Extract the (X, Y) coordinate from the center of the cell holding the provided text.  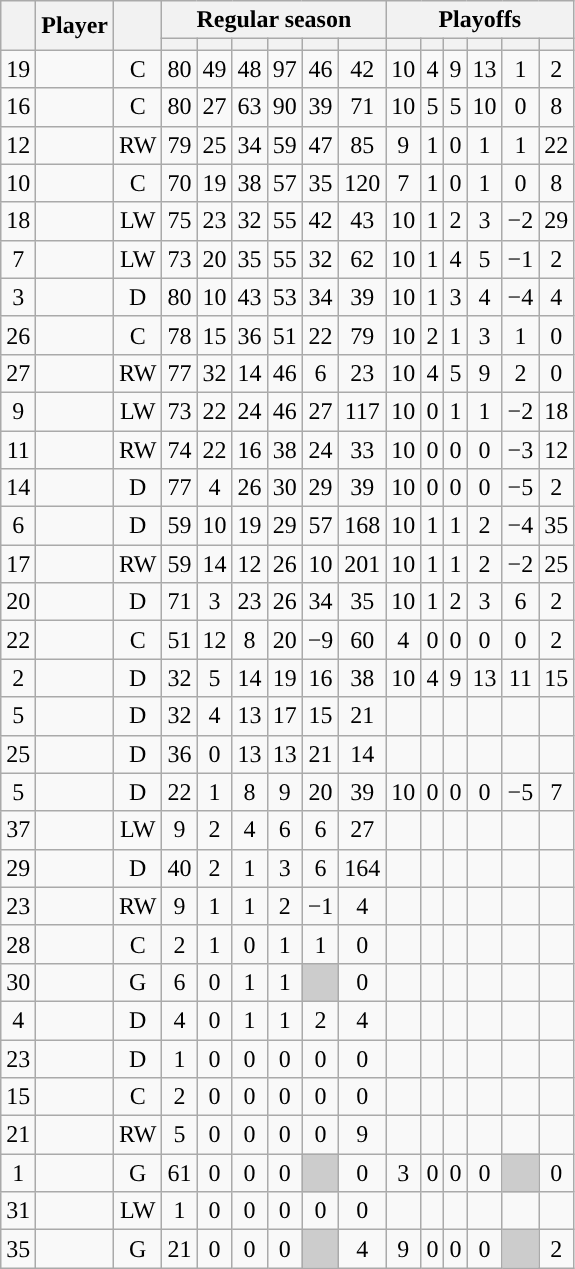
85 (362, 145)
Playoffs (480, 20)
90 (284, 107)
74 (180, 449)
62 (362, 259)
60 (362, 640)
48 (250, 69)
40 (180, 868)
37 (18, 830)
120 (362, 183)
61 (180, 1173)
33 (362, 449)
47 (320, 145)
168 (362, 526)
−3 (520, 449)
70 (180, 183)
53 (284, 297)
28 (18, 944)
201 (362, 564)
63 (250, 107)
−9 (320, 640)
Regular season (274, 20)
31 (18, 1211)
49 (214, 69)
78 (180, 335)
164 (362, 868)
Player (75, 26)
117 (362, 411)
97 (284, 69)
75 (180, 221)
